Find where the given text appears and provide that cell's center as (x, y) coordinate. 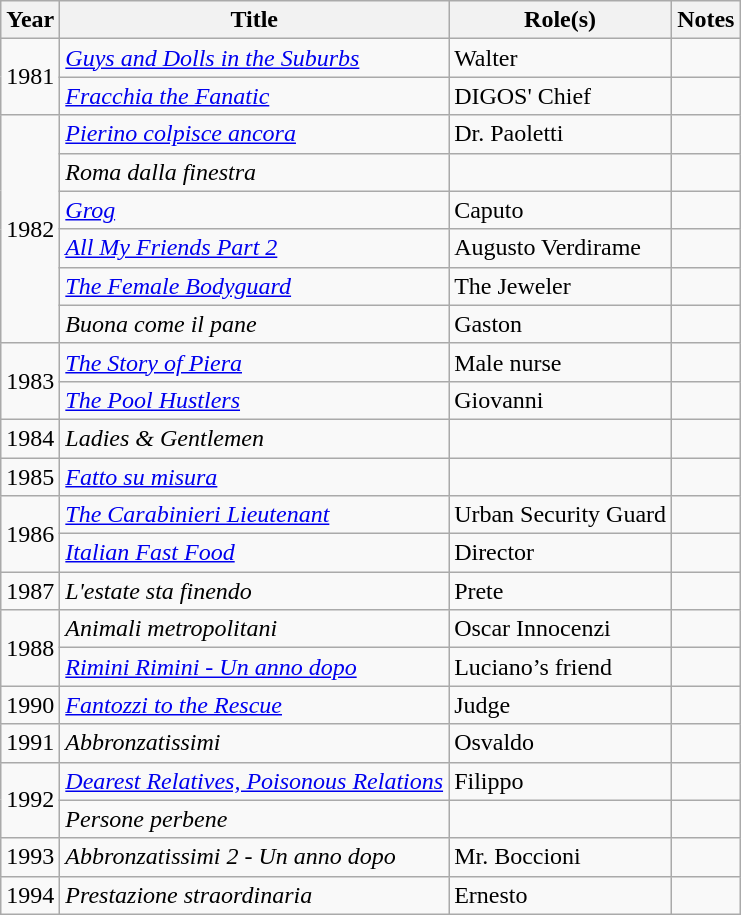
The Pool Hustlers (254, 400)
Ladies & Gentlemen (254, 438)
Abbronzatissimi (254, 743)
1994 (30, 895)
Luciano’s friend (560, 667)
1993 (30, 857)
Guys and Dolls in the Suburbs (254, 58)
Pierino colpisce ancora (254, 134)
Animali metropolitani (254, 629)
Fracchia the Fanatic (254, 96)
Mr. Boccioni (560, 857)
Grog (254, 210)
Fantozzi to the Rescue (254, 705)
1983 (30, 381)
Notes (706, 20)
The Carabinieri Lieutenant (254, 515)
Augusto Verdirame (560, 248)
Oscar Innocenzi (560, 629)
The Story of Piera (254, 362)
Filippo (560, 781)
Abbronzatissimi 2 - Un anno dopo (254, 857)
The Jeweler (560, 286)
1987 (30, 591)
The Female Bodyguard (254, 286)
Year (30, 20)
Prestazione straordinaria (254, 895)
Walter (560, 58)
1988 (30, 648)
L'estate sta finendo (254, 591)
Rimini Rimini - Un anno dopo (254, 667)
Gaston (560, 324)
Male nurse (560, 362)
DIGOS' Chief (560, 96)
Roma dalla finestra (254, 172)
Title (254, 20)
Giovanni (560, 400)
Osvaldo (560, 743)
Role(s) (560, 20)
All My Friends Part 2 (254, 248)
1982 (30, 229)
1992 (30, 800)
1984 (30, 438)
1981 (30, 77)
Fatto su misura (254, 477)
Director (560, 553)
Dearest Relatives, Poisonous Relations (254, 781)
Italian Fast Food (254, 553)
1986 (30, 534)
Caputo (560, 210)
Urban Security Guard (560, 515)
Persone perbene (254, 819)
Judge (560, 705)
Prete (560, 591)
1985 (30, 477)
Buona come il pane (254, 324)
Ernesto (560, 895)
1991 (30, 743)
Dr. Paoletti (560, 134)
1990 (30, 705)
